Find where the given text appears and provide that cell's center as (X, Y) coordinate. 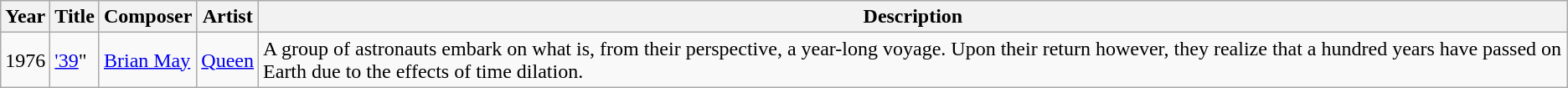
'39" (75, 60)
Title (75, 17)
Description (913, 17)
Composer (147, 17)
Artist (228, 17)
1976 (25, 60)
Brian May (147, 60)
Year (25, 17)
Queen (228, 60)
